Extract the (x, y) coordinate from the center of the cell holding the provided text.  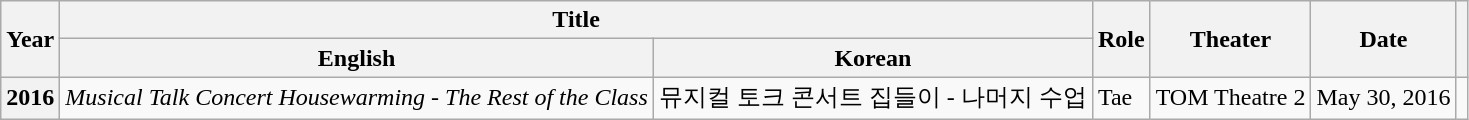
Year (30, 39)
Korean (872, 58)
Tae (1121, 98)
뮤지컬 토크 콘서트 집들이 - 나머지 수업 (872, 98)
2016 (30, 98)
Date (1384, 39)
Title (576, 20)
Role (1121, 39)
Theater (1230, 39)
May 30, 2016 (1384, 98)
Musical Talk Concert Housewarming - The Rest of the Class (357, 98)
TOM Theatre 2 (1230, 98)
English (357, 58)
